Extract the [x, y] coordinate from the center of the cell holding the provided text.  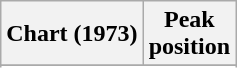
Chart (1973) [72, 34]
Peakposition [189, 34]
